Detect which cell encompasses the target text, then output its [X, Y] center coordinate. 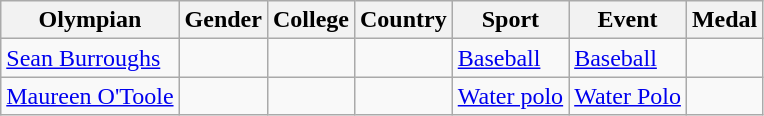
Sport [510, 20]
Olympian [90, 20]
Sean Burroughs [90, 58]
Maureen O'Toole [90, 96]
Water Polo [628, 96]
Country [403, 20]
Event [628, 20]
Water polo [510, 96]
Gender [223, 20]
Medal [724, 20]
College [310, 20]
